Return the (x, y) coordinate for the center point of the cell that contains the specified text.  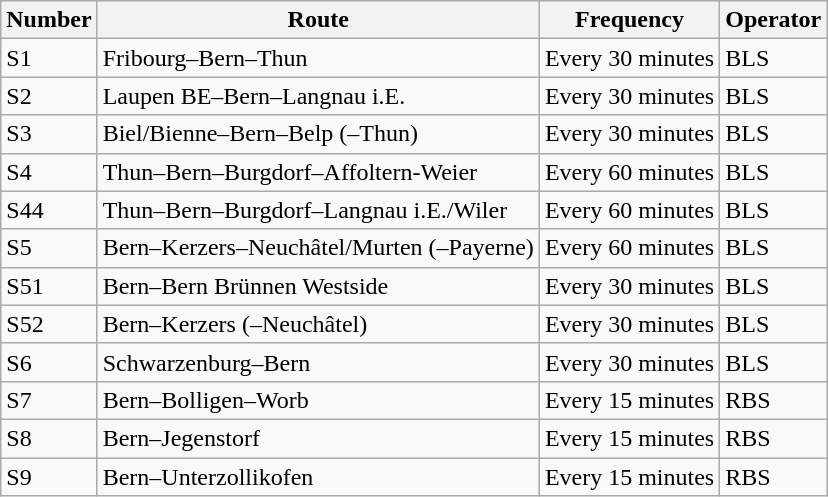
S7 (49, 400)
Bern–Bern Brünnen Westside (318, 286)
Biel/Bienne–Bern–Belp (–Thun) (318, 134)
S8 (49, 438)
Frequency (629, 20)
S3 (49, 134)
Number (49, 20)
Bern–Bolligen–Worb (318, 400)
Fribourg–Bern–Thun (318, 58)
Laupen BE–Bern–Langnau i.E. (318, 96)
Bern–Kerzers–Neuchâtel/Murten (–Payerne) (318, 248)
S1 (49, 58)
S4 (49, 172)
Route (318, 20)
S5 (49, 248)
Thun–Bern–Burgdorf–Affoltern-Weier (318, 172)
Operator (774, 20)
Thun–Bern–Burgdorf–Langnau i.E./Wiler (318, 210)
Bern–Jegenstorf (318, 438)
Bern–Kerzers (–Neuchâtel) (318, 324)
S6 (49, 362)
Schwarzenburg–Bern (318, 362)
S2 (49, 96)
S9 (49, 477)
Bern–Unterzollikofen (318, 477)
S52 (49, 324)
S44 (49, 210)
S51 (49, 286)
